Extract the (x, y) coordinate from the center of the cell holding the provided text.  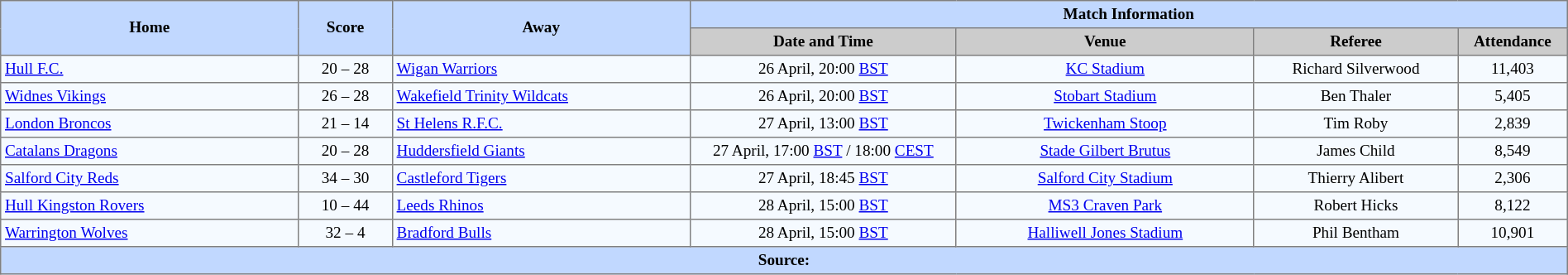
27 April, 18:45 BST (823, 179)
27 April, 13:00 BST (823, 124)
Match Information (1128, 15)
32 – 4 (346, 234)
2,306 (1513, 179)
5,405 (1513, 96)
KC Stadium (1105, 70)
10 – 44 (346, 205)
Wigan Warriors (541, 70)
Home (150, 28)
London Broncos (150, 124)
Salford City Reds (150, 179)
Hull F.C. (150, 70)
Bradford Bulls (541, 234)
2,839 (1513, 124)
21 – 14 (346, 124)
James Child (1355, 151)
Date and Time (823, 41)
Robert Hicks (1355, 205)
26 – 28 (346, 96)
8,122 (1513, 205)
Wakefield Trinity Wildcats (541, 96)
Salford City Stadium (1105, 179)
Phil Bentham (1355, 234)
Score (346, 28)
Stade Gilbert Brutus (1105, 151)
Halliwell Jones Stadium (1105, 234)
Source: (784, 260)
Tim Roby (1355, 124)
11,403 (1513, 70)
Away (541, 28)
Leeds Rhinos (541, 205)
Attendance (1513, 41)
MS3 Craven Park (1105, 205)
Referee (1355, 41)
Richard Silverwood (1355, 70)
St Helens R.F.C. (541, 124)
Huddersfield Giants (541, 151)
Widnes Vikings (150, 96)
Thierry Alibert (1355, 179)
8,549 (1513, 151)
Hull Kingston Rovers (150, 205)
Twickenham Stoop (1105, 124)
34 – 30 (346, 179)
Catalans Dragons (150, 151)
Stobart Stadium (1105, 96)
Warrington Wolves (150, 234)
27 April, 17:00 BST / 18:00 CEST (823, 151)
Venue (1105, 41)
10,901 (1513, 234)
Castleford Tigers (541, 179)
Ben Thaler (1355, 96)
